Output the [x, y] coordinate of the center of the cell containing the given text.  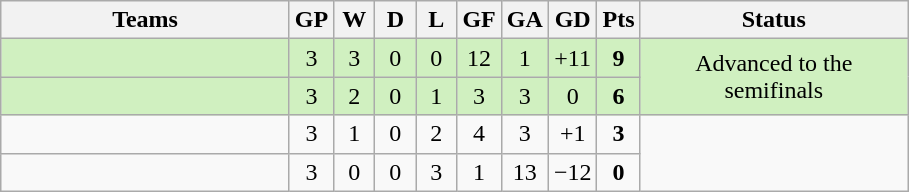
9 [618, 58]
L [436, 20]
13 [524, 172]
+1 [572, 134]
W [354, 20]
6 [618, 96]
+11 [572, 58]
GF [479, 20]
Teams [146, 20]
4 [479, 134]
12 [479, 58]
Pts [618, 20]
GP [311, 20]
Advanced to the semifinals [774, 77]
Status [774, 20]
GA [524, 20]
GD [572, 20]
D [396, 20]
−12 [572, 172]
